Detect which cell encompasses the target text, then output its [x, y] center coordinate. 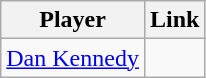
Link [174, 20]
Dan Kennedy [73, 58]
Player [73, 20]
